Output the (X, Y) coordinate of the center of the cell containing the given text.  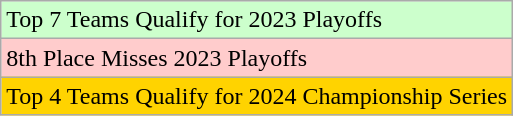
Top 4 Teams Qualify for 2024 Championship Series (257, 96)
8th Place Misses 2023 Playoffs (257, 58)
Top 7 Teams Qualify for 2023 Playoffs (257, 20)
